For the text-containing cell, return its midpoint in [x, y] coordinate format. 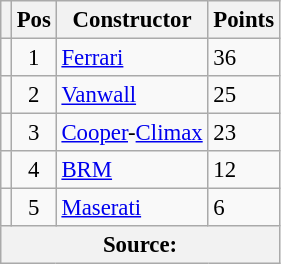
25 [244, 95]
Source: [140, 245]
Vanwall [132, 95]
3 [34, 133]
2 [34, 95]
12 [244, 170]
23 [244, 133]
6 [244, 208]
Points [244, 20]
4 [34, 170]
Cooper-Climax [132, 133]
Ferrari [132, 58]
Maserati [132, 208]
BRM [132, 170]
Pos [34, 20]
5 [34, 208]
36 [244, 58]
1 [34, 58]
Constructor [132, 20]
